Determine the (x, y) coordinate at the center of the cell enclosing the given text.  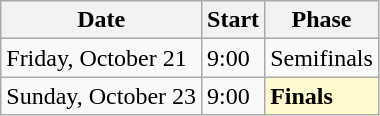
Date (102, 20)
Phase (322, 20)
Semifinals (322, 58)
Sunday, October 23 (102, 96)
Start (234, 20)
Finals (322, 96)
Friday, October 21 (102, 58)
